Capture the cell that displays the provided text and extract its [X, Y] central coordinate. 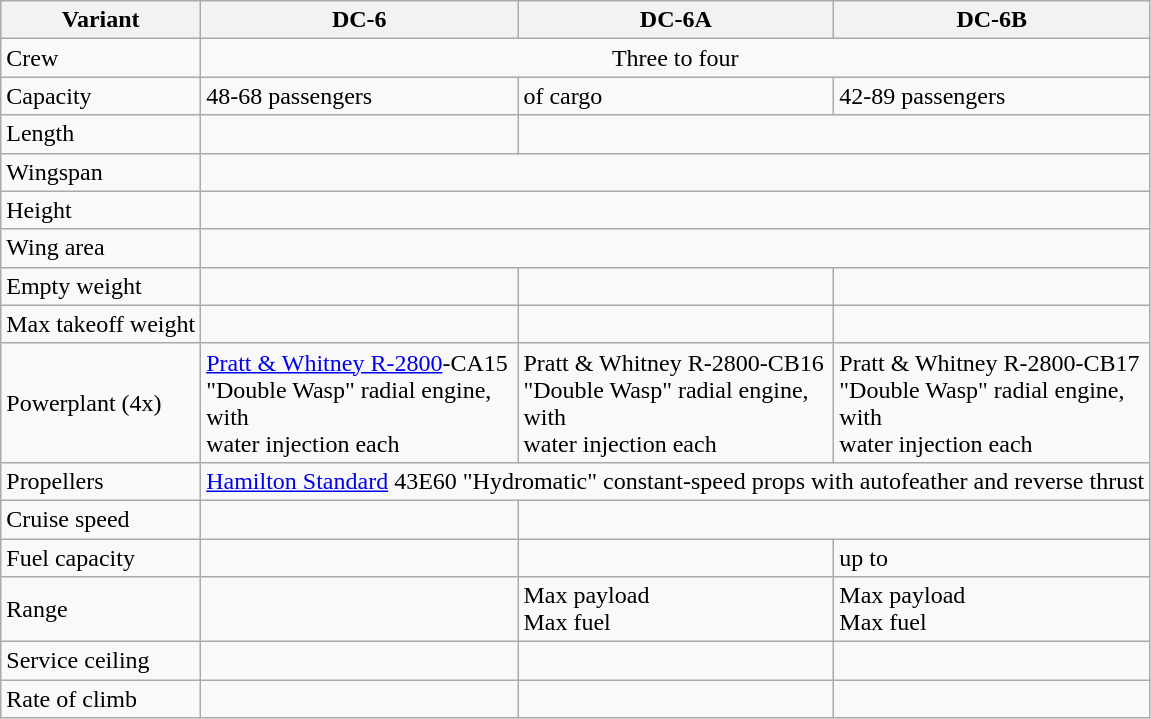
Rate of climb [101, 699]
DC-6 [360, 20]
Capacity [101, 96]
42-89 passengers [992, 96]
Wing area [101, 248]
Empty weight [101, 286]
Variant [101, 20]
Pratt & Whitney R-2800-CA15 "Double Wasp" radial engine, with water injection each [360, 402]
DC-6A [676, 20]
Wingspan [101, 172]
Three to four [676, 58]
Pratt & Whitney R-2800-CB17 "Double Wasp" radial engine, with water injection each [992, 402]
DC-6B [992, 20]
Max takeoff weight [101, 324]
Pratt & Whitney R-2800-CB16 "Double Wasp" radial engine, with water injection each [676, 402]
Fuel capacity [101, 557]
up to [992, 557]
Crew [101, 58]
Range [101, 610]
Cruise speed [101, 519]
Service ceiling [101, 661]
Height [101, 210]
Hamilton Standard 43E60 "Hydromatic" constant-speed props with autofeather and reverse thrust [676, 481]
of cargo [676, 96]
Powerplant (4x) [101, 402]
Propellers [101, 481]
48-68 passengers [360, 96]
Length [101, 134]
